Provide the (x, y) coordinate of the cell's center where the given text is located.  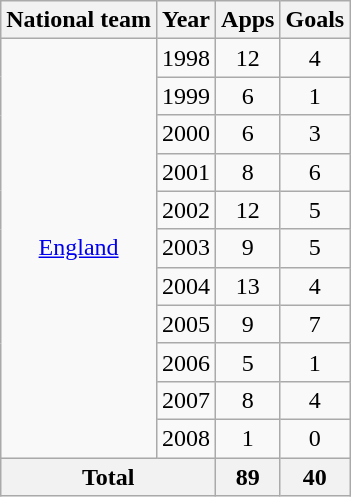
2003 (186, 248)
2001 (186, 172)
Total (108, 477)
National team (79, 20)
3 (315, 134)
13 (248, 286)
1998 (186, 58)
England (79, 248)
2000 (186, 134)
Goals (315, 20)
2008 (186, 438)
0 (315, 438)
7 (315, 324)
40 (315, 477)
Year (186, 20)
2007 (186, 400)
89 (248, 477)
2005 (186, 324)
2004 (186, 286)
2002 (186, 210)
Apps (248, 20)
1999 (186, 96)
2006 (186, 362)
